Detect which cell encompasses the target text, then output its [X, Y] center coordinate. 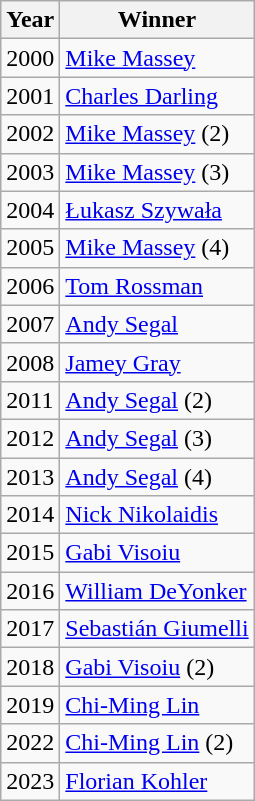
2007 [30, 324]
2015 [30, 553]
2001 [30, 96]
Jamey Gray [157, 362]
Łukasz Szywała [157, 210]
Andy Segal (4) [157, 477]
Tom Rossman [157, 286]
2012 [30, 438]
2023 [30, 781]
Chi-Ming Lin [157, 705]
2003 [30, 172]
2017 [30, 629]
Gabi Visoiu [157, 553]
2006 [30, 286]
2018 [30, 667]
2004 [30, 210]
William DeYonker [157, 591]
Andy Segal [157, 324]
Charles Darling [157, 96]
Sebastián Giumelli [157, 629]
Chi-Ming Lin (2) [157, 743]
2019 [30, 705]
Mike Massey (2) [157, 134]
2016 [30, 591]
Year [30, 20]
Mike Massey [157, 58]
2008 [30, 362]
Andy Segal (3) [157, 438]
2005 [30, 248]
Mike Massey (4) [157, 248]
Mike Massey (3) [157, 172]
2002 [30, 134]
2013 [30, 477]
Winner [157, 20]
2011 [30, 400]
2000 [30, 58]
2014 [30, 515]
Florian Kohler [157, 781]
Nick Nikolaidis [157, 515]
2022 [30, 743]
Andy Segal (2) [157, 400]
Gabi Visoiu (2) [157, 667]
